Locate the cell with the specified text and output its [x, y] center coordinate. 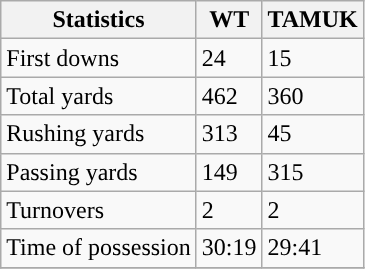
Statistics [99, 20]
360 [312, 96]
Time of possession [99, 248]
315 [312, 172]
TAMUK [312, 20]
WT [229, 20]
29:41 [312, 248]
Total yards [99, 96]
149 [229, 172]
15 [312, 58]
Passing yards [99, 172]
313 [229, 134]
45 [312, 134]
30:19 [229, 248]
Turnovers [99, 210]
462 [229, 96]
First downs [99, 58]
Rushing yards [99, 134]
24 [229, 58]
